Identify which cell holds the provided text, then report its (X, Y) central coordinate. 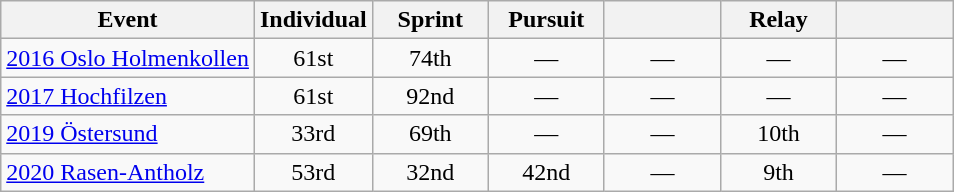
32nd (430, 172)
74th (430, 58)
53rd (313, 172)
Pursuit (546, 20)
69th (430, 134)
2017 Hochfilzen (128, 96)
Relay (778, 20)
2019 Östersund (128, 134)
Individual (313, 20)
42nd (546, 172)
33rd (313, 134)
2020 Rasen-Antholz (128, 172)
9th (778, 172)
2016 Oslo Holmenkollen (128, 58)
10th (778, 134)
Event (128, 20)
Sprint (430, 20)
92nd (430, 96)
